Scan for the cell matching the given text and deliver its (x, y) coordinate at center. 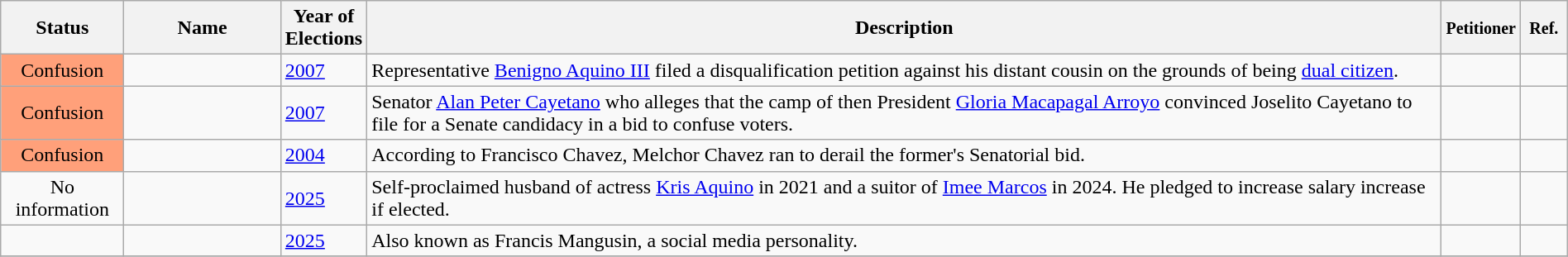
According to Francisco Chavez, Melchor Chavez ran to derail the former's Senatorial bid. (905, 155)
Description (905, 28)
Also known as Francis Mangusin, a social media personality. (905, 240)
Status (63, 28)
Ref. (1543, 28)
Self-proclaimed husband of actress Kris Aquino in 2021 and a suitor of Imee Marcos in 2024. He pledged to increase salary increase if elected. (905, 198)
Petitioner (1480, 28)
Name (202, 28)
Year of Elections (323, 28)
No information (63, 198)
2004 (323, 155)
Representative Benigno Aquino III filed a disqualification petition against his distant cousin on the grounds of being dual citizen. (905, 70)
